Find where the given text appears and provide that cell's center as (x, y) coordinate. 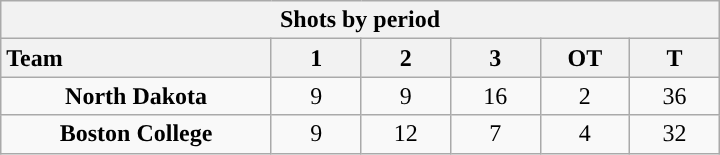
3 (496, 58)
7 (496, 134)
Boston College (136, 134)
North Dakota (136, 96)
T (675, 58)
1 (316, 58)
Shots by period (360, 20)
12 (406, 134)
16 (496, 96)
Team (136, 58)
4 (585, 134)
32 (675, 134)
OT (585, 58)
36 (675, 96)
